Provide the (X, Y) coordinate of the cell's center where the given text is located.  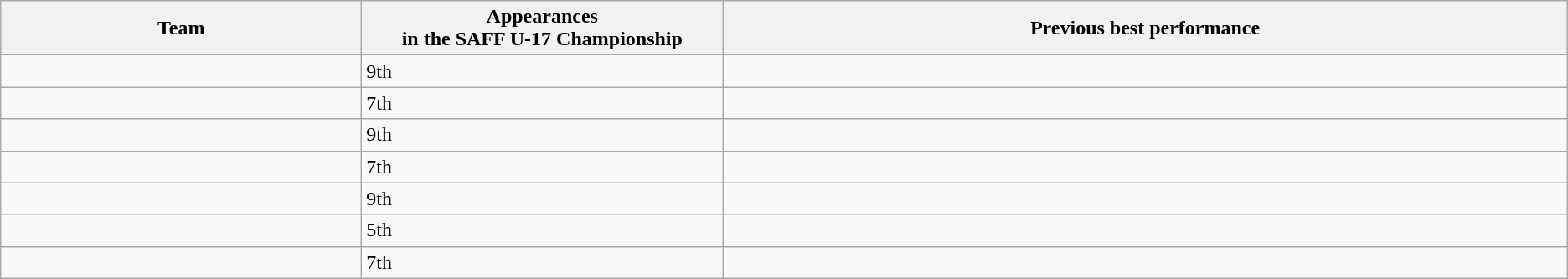
Previous best performance (1145, 28)
Team (181, 28)
5th (543, 230)
Appearances in the SAFF U-17 Championship (543, 28)
